Output the [x, y] coordinate of the center of the cell containing the given text.  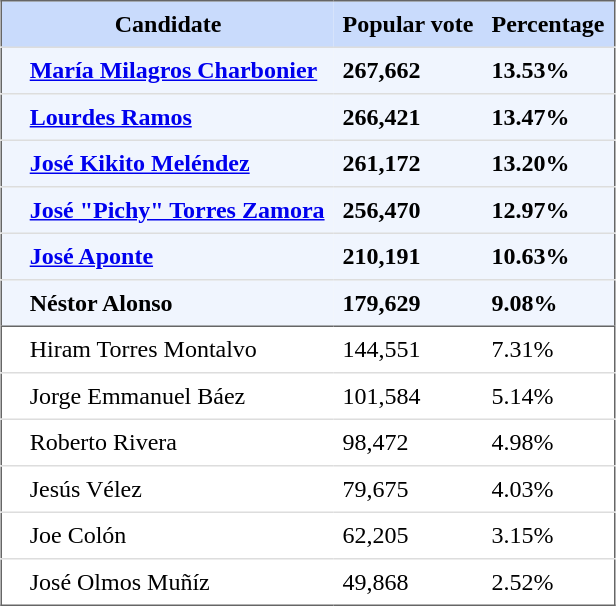
4.03% [548, 489]
144,551 [408, 349]
Lourdes Ramos [178, 117]
266,421 [408, 117]
261,172 [408, 163]
Roberto Rivera [178, 442]
Néstor Alonso [178, 303]
49,868 [408, 582]
13.20% [548, 163]
13.47% [548, 117]
4.98% [548, 442]
101,584 [408, 396]
Hiram Torres Montalvo [178, 349]
José Aponte [178, 256]
José "Pichy" Torres Zamora [178, 210]
3.15% [548, 535]
5.14% [548, 396]
98,472 [408, 442]
62,205 [408, 535]
Candidate [168, 24]
Jorge Emmanuel Báez [178, 396]
210,191 [408, 256]
José Olmos Muñíz [178, 582]
79,675 [408, 489]
José Kikito Meléndez [178, 163]
179,629 [408, 303]
2.52% [548, 582]
7.31% [548, 349]
267,662 [408, 70]
Percentage [548, 24]
Jesús Vélez [178, 489]
12.97% [548, 210]
10.63% [548, 256]
9.08% [548, 303]
Joe Colón [178, 535]
256,470 [408, 210]
María Milagros Charbonier [178, 70]
13.53% [548, 70]
Popular vote [408, 24]
